Capture the cell that displays the provided text and extract its [x, y] central coordinate. 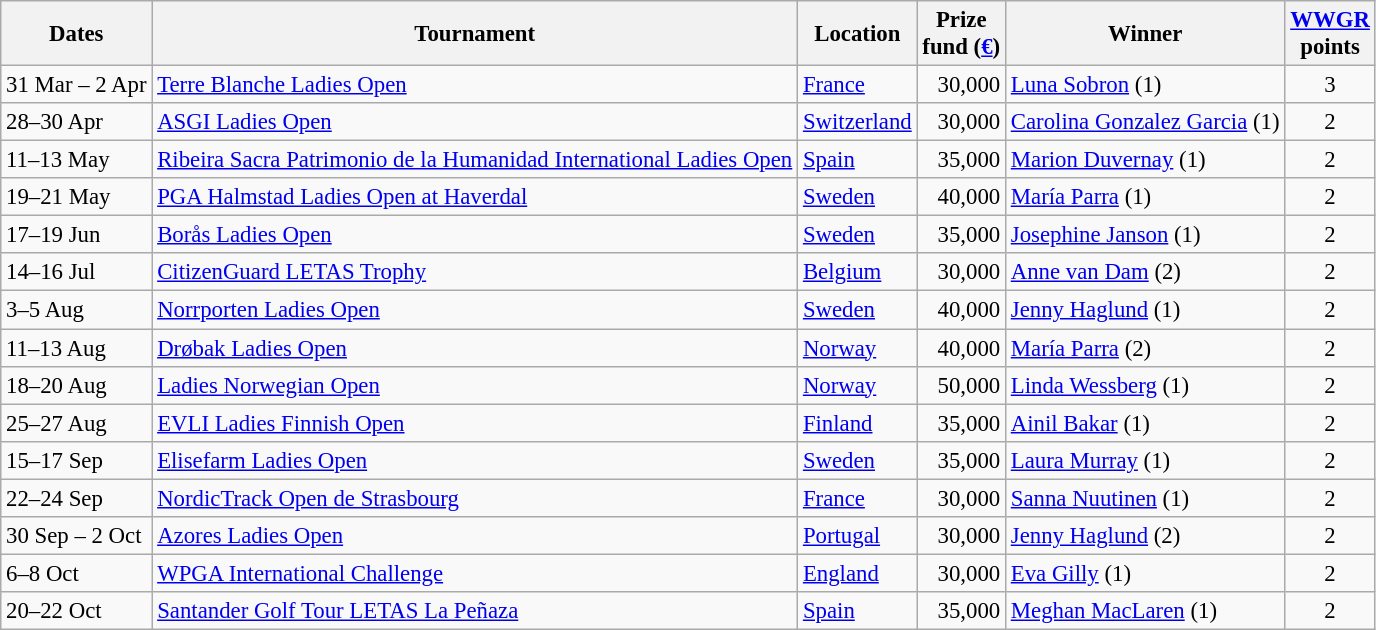
3 [1330, 85]
19–21 May [76, 197]
NordicTrack Open de Strasbourg [475, 498]
CitizenGuard LETAS Trophy [475, 273]
EVLI Ladies Finnish Open [475, 423]
Switzerland [858, 122]
Borås Ladies Open [475, 235]
Josephine Janson (1) [1144, 235]
Ladies Norwegian Open [475, 385]
Prizefund (€) [961, 34]
Winner [1144, 34]
11–13 May [76, 160]
18–20 Aug [76, 385]
Tournament [475, 34]
17–19 Jun [76, 235]
Laura Murray (1) [1144, 460]
Anne van Dam (2) [1144, 273]
PGA Halmstad Ladies Open at Haverdal [475, 197]
Luna Sobron (1) [1144, 85]
Eva Gilly (1) [1144, 573]
Linda Wessberg (1) [1144, 385]
31 Mar – 2 Apr [76, 85]
Terre Blanche Ladies Open [475, 85]
Meghan MacLaren (1) [1144, 611]
Jenny Haglund (1) [1144, 310]
María Parra (1) [1144, 197]
ASGI Ladies Open [475, 122]
Sanna Nuutinen (1) [1144, 498]
28–30 Apr [76, 122]
Portugal [858, 536]
Finland [858, 423]
WWGRpoints [1330, 34]
Jenny Haglund (2) [1144, 536]
25–27 Aug [76, 423]
María Parra (2) [1144, 348]
6–8 Oct [76, 573]
Dates [76, 34]
England [858, 573]
30 Sep – 2 Oct [76, 536]
Elisefarm Ladies Open [475, 460]
11–13 Aug [76, 348]
Azores Ladies Open [475, 536]
Location [858, 34]
15–17 Sep [76, 460]
Santander Golf Tour LETAS La Peñaza [475, 611]
50,000 [961, 385]
Ribeira Sacra Patrimonio de la Humanidad International Ladies Open [475, 160]
Ainil Bakar (1) [1144, 423]
Marion Duvernay (1) [1144, 160]
20–22 Oct [76, 611]
14–16 Jul [76, 273]
WPGA International Challenge [475, 573]
Norrporten Ladies Open [475, 310]
3–5 Aug [76, 310]
Drøbak Ladies Open [475, 348]
Belgium [858, 273]
22–24 Sep [76, 498]
Carolina Gonzalez Garcia (1) [1144, 122]
